For the text-containing cell, return its midpoint in [x, y] coordinate format. 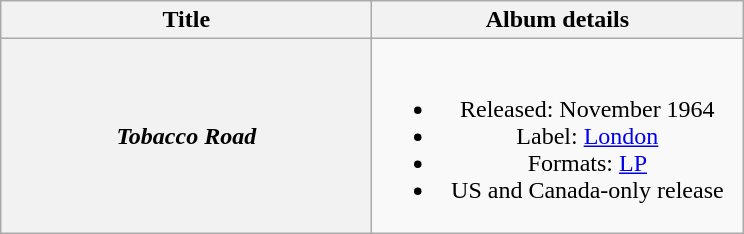
Title [186, 20]
Tobacco Road [186, 136]
Released: November 1964Label: LondonFormats: LPUS and Canada-only release [558, 136]
Album details [558, 20]
